Return the [X, Y] coordinate for the center point of the cell that contains the specified text.  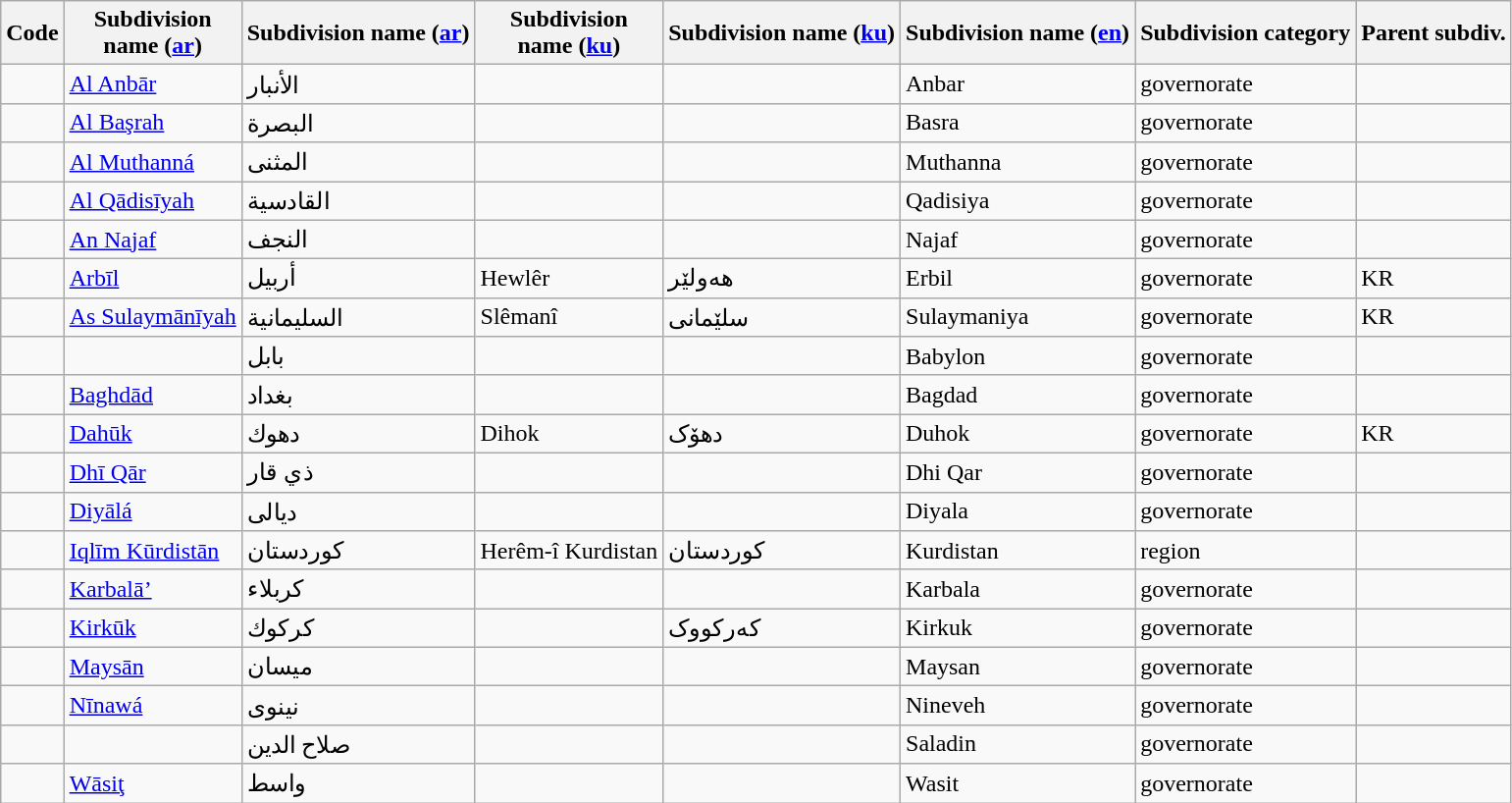
Qadisiya [1018, 200]
Baghdād [153, 395]
كركوك [358, 628]
Al Başrah [153, 123]
Subdivisionname (ar) [153, 33]
Herêm-î Kurdistan [569, 551]
Subdivision name (ku) [782, 33]
Karbalā’ [153, 589]
Dihok [569, 434]
Arbīl [153, 279]
Dahūk [153, 434]
Sulaymaniya [1018, 317]
سلێمانی [782, 317]
Al Qādisīyah [153, 200]
ھەولێر [782, 279]
القادسية [358, 200]
نينوى [358, 706]
An Najaf [153, 240]
ذي قار [358, 472]
Muthanna [1018, 162]
Subdivisionname (ku) [569, 33]
دهوك [358, 434]
region [1246, 551]
Nīnawá [153, 706]
Parent subdiv. [1434, 33]
Babylon [1018, 356]
النجف [358, 240]
بغداد [358, 395]
Bagdad [1018, 395]
Dhī Qār [153, 472]
بابل [358, 356]
Najaf [1018, 240]
Wasit [1018, 783]
Wāsiţ [153, 783]
ميسان [358, 667]
واسط [358, 783]
Duhok [1018, 434]
Maysan [1018, 667]
Saladin [1018, 744]
Kirkūk [153, 628]
Iqlīm Kūrdistān [153, 551]
Anbar [1018, 84]
كوردستان [782, 551]
Maysān [153, 667]
Kurdistan [1018, 551]
کوردستان [358, 551]
Subdivision category [1246, 33]
Karbala [1018, 589]
Hewlêr [569, 279]
المثنى [358, 162]
Al Muthanná [153, 162]
Subdivision name (ar) [358, 33]
السليمانية [358, 317]
Basra [1018, 123]
Erbil [1018, 279]
دھۆک [782, 434]
البصرة [358, 123]
Diyālá [153, 511]
As Sulaymānīyah [153, 317]
كربلاء [358, 589]
Nineveh [1018, 706]
Subdivision name (en) [1018, 33]
Al Anbār [153, 84]
Slêmanî [569, 317]
Code [32, 33]
Diyala [1018, 511]
Kirkuk [1018, 628]
صلاح الدين [358, 744]
أربيل [358, 279]
ديالى [358, 511]
Dhi Qar [1018, 472]
کەرکووک [782, 628]
الأنبار [358, 84]
